For the text-containing cell, return its midpoint in [x, y] coordinate format. 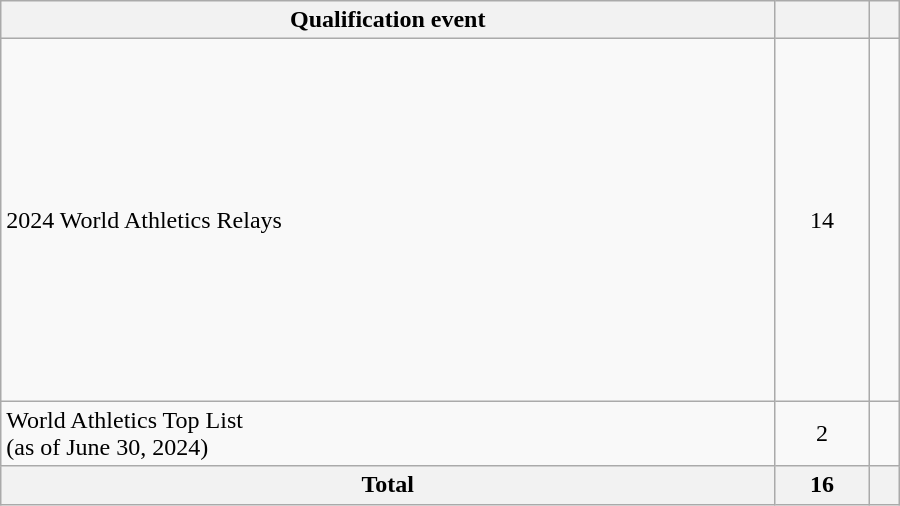
2 [822, 434]
16 [822, 485]
Qualification event [388, 20]
2024 World Athletics Relays [388, 220]
14 [822, 220]
Total [388, 485]
World Athletics Top List(as of June 30, 2024) [388, 434]
